Capture the cell that displays the provided text and extract its [x, y] central coordinate. 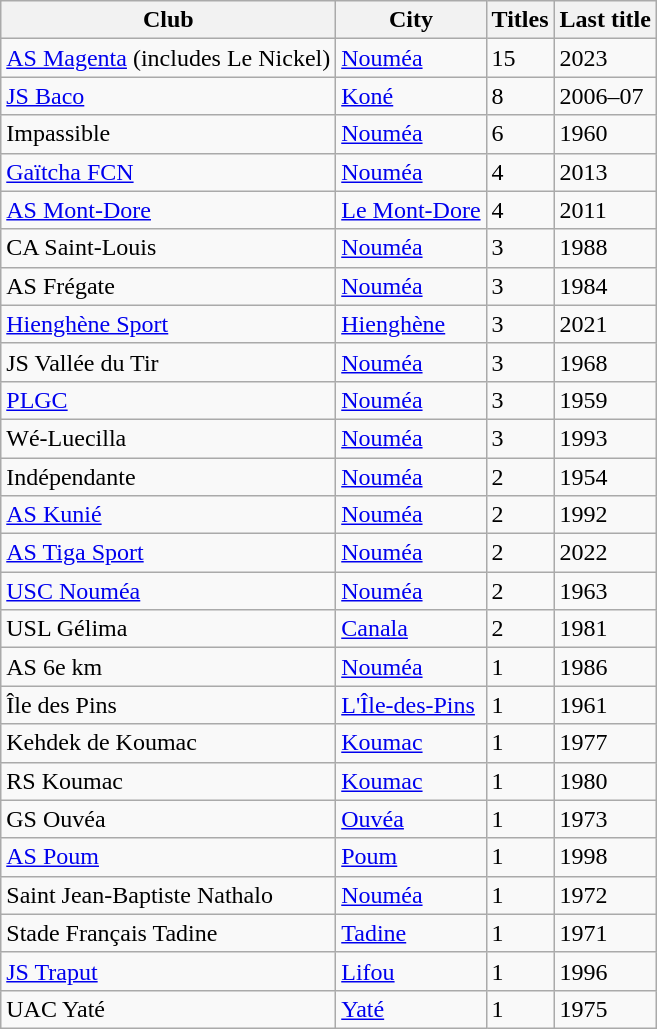
Hienghène Sport [168, 324]
Lifou [411, 971]
Impassible [168, 134]
1998 [605, 857]
GS Ouvéa [168, 819]
1977 [605, 743]
City [411, 20]
Canala [411, 629]
2011 [605, 210]
1980 [605, 781]
1992 [605, 515]
AS Frégate [168, 286]
2006–07 [605, 96]
PLGC [168, 400]
Saint Jean-Baptiste Nathalo [168, 895]
JS Traput [168, 971]
1996 [605, 971]
JS Baco [168, 96]
UAC Yaté [168, 1009]
Indépendante [168, 477]
15 [520, 58]
1973 [605, 819]
Ouvéa [411, 819]
JS Vallée du Tir [168, 362]
AS 6e km [168, 667]
Île des Pins [168, 705]
Titles [520, 20]
1971 [605, 933]
Hienghène [411, 324]
2013 [605, 172]
1981 [605, 629]
AS Mont-Dore [168, 210]
2023 [605, 58]
2021 [605, 324]
1988 [605, 248]
USC Nouméa [168, 591]
1975 [605, 1009]
AS Magenta (includes Le Nickel) [168, 58]
RS Koumac [168, 781]
1959 [605, 400]
Gaïtcha FCN [168, 172]
8 [520, 96]
AS Tiga Sport [168, 553]
1984 [605, 286]
1968 [605, 362]
L'Île-des-Pins [411, 705]
Le Mont-Dore [411, 210]
1961 [605, 705]
Koné [411, 96]
2022 [605, 553]
Stade Français Tadine [168, 933]
AS Kunié [168, 515]
Yaté [411, 1009]
1954 [605, 477]
AS Poum [168, 857]
Kehdek de Koumac [168, 743]
1972 [605, 895]
1986 [605, 667]
Club [168, 20]
Last title [605, 20]
6 [520, 134]
1960 [605, 134]
Tadine [411, 933]
1963 [605, 591]
USL Gélima [168, 629]
CA Saint-Louis [168, 248]
Poum [411, 857]
Wé-Luecilla [168, 438]
1993 [605, 438]
